Return the [x, y] coordinate for the center point of the cell that contains the specified text.  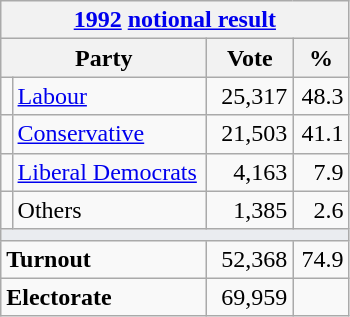
Turnout [104, 259]
4,163 [250, 172]
41.1 [321, 134]
2.6 [321, 210]
Party [104, 58]
Vote [250, 58]
48.3 [321, 96]
Others [110, 210]
Liberal Democrats [110, 172]
7.9 [321, 172]
% [321, 58]
21,503 [250, 134]
74.9 [321, 259]
1992 notional result [175, 20]
Labour [110, 96]
Electorate [104, 297]
1,385 [250, 210]
Conservative [110, 134]
25,317 [250, 96]
69,959 [250, 297]
52,368 [250, 259]
